Search for the cell housing the specified text and yield its (x, y) center coordinate. 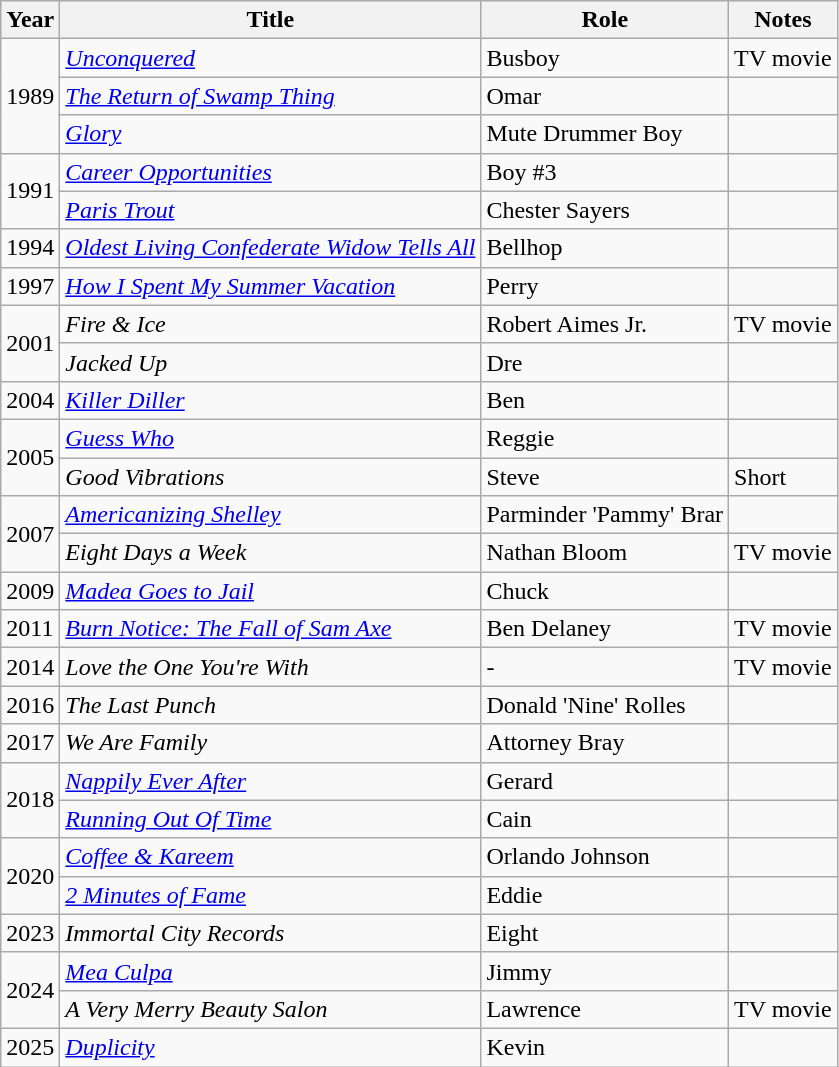
Notes (784, 20)
Gerard (605, 781)
2025 (30, 1047)
Eight Days a Week (270, 553)
2009 (30, 591)
2020 (30, 876)
Perry (605, 286)
How I Spent My Summer Vacation (270, 286)
A Very Merry Beauty Salon (270, 1009)
Coffee & Kareem (270, 857)
Glory (270, 134)
Role (605, 20)
Oldest Living Confederate Widow Tells All (270, 248)
2018 (30, 800)
Duplicity (270, 1047)
Burn Notice: The Fall of Sam Axe (270, 629)
Boy #3 (605, 172)
Cain (605, 819)
Title (270, 20)
The Return of Swamp Thing (270, 96)
2024 (30, 990)
Fire & Ice (270, 324)
Dre (605, 362)
2001 (30, 343)
Robert Aimes Jr. (605, 324)
Chester Sayers (605, 210)
2011 (30, 629)
Donald 'Nine' Rolles (605, 705)
Steve (605, 477)
2023 (30, 933)
We Are Family (270, 743)
Bellhop (605, 248)
2007 (30, 534)
1989 (30, 96)
Jimmy (605, 971)
Killer Diller (270, 400)
Unconquered (270, 58)
Lawrence (605, 1009)
Ben Delaney (605, 629)
Kevin (605, 1047)
The Last Punch (270, 705)
2016 (30, 705)
Nappily Ever After (270, 781)
Immortal City Records (270, 933)
Parminder 'Pammy' Brar (605, 515)
Love the One You're With (270, 667)
Guess Who (270, 438)
2 Minutes of Fame (270, 895)
- (605, 667)
Ben (605, 400)
Mea Culpa (270, 971)
1994 (30, 248)
Running Out Of Time (270, 819)
Attorney Bray (605, 743)
Jacked Up (270, 362)
2017 (30, 743)
Omar (605, 96)
2004 (30, 400)
Career Opportunities (270, 172)
Good Vibrations (270, 477)
Nathan Bloom (605, 553)
2014 (30, 667)
Mute Drummer Boy (605, 134)
1997 (30, 286)
Paris Trout (270, 210)
Madea Goes to Jail (270, 591)
Eight (605, 933)
Eddie (605, 895)
Busboy (605, 58)
Year (30, 20)
Orlando Johnson (605, 857)
1991 (30, 191)
Americanizing Shelley (270, 515)
Chuck (605, 591)
Reggie (605, 438)
Short (784, 477)
2005 (30, 457)
